Return the [x, y] coordinate for the center point of the cell that contains the specified text.  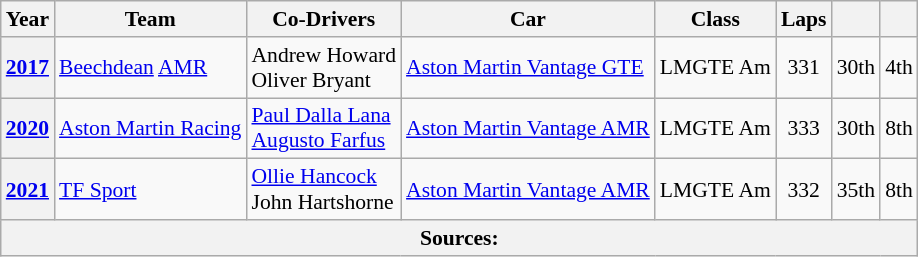
331 [804, 68]
Paul Dalla Lana Augusto Farfus [324, 128]
Team [150, 19]
Aston Martin Vantage GTE [528, 68]
4th [899, 68]
Year [28, 19]
Beechdean AMR [150, 68]
Class [716, 19]
Ollie Hancock John Hartshorne [324, 190]
332 [804, 190]
Andrew Howard Oliver Bryant [324, 68]
TF Sport [150, 190]
Laps [804, 19]
2021 [28, 190]
Sources: [460, 238]
Aston Martin Racing [150, 128]
333 [804, 128]
Car [528, 19]
35th [856, 190]
2017 [28, 68]
2020 [28, 128]
Co-Drivers [324, 19]
